Extract the (x, y) coordinate from the center of the cell holding the provided text.  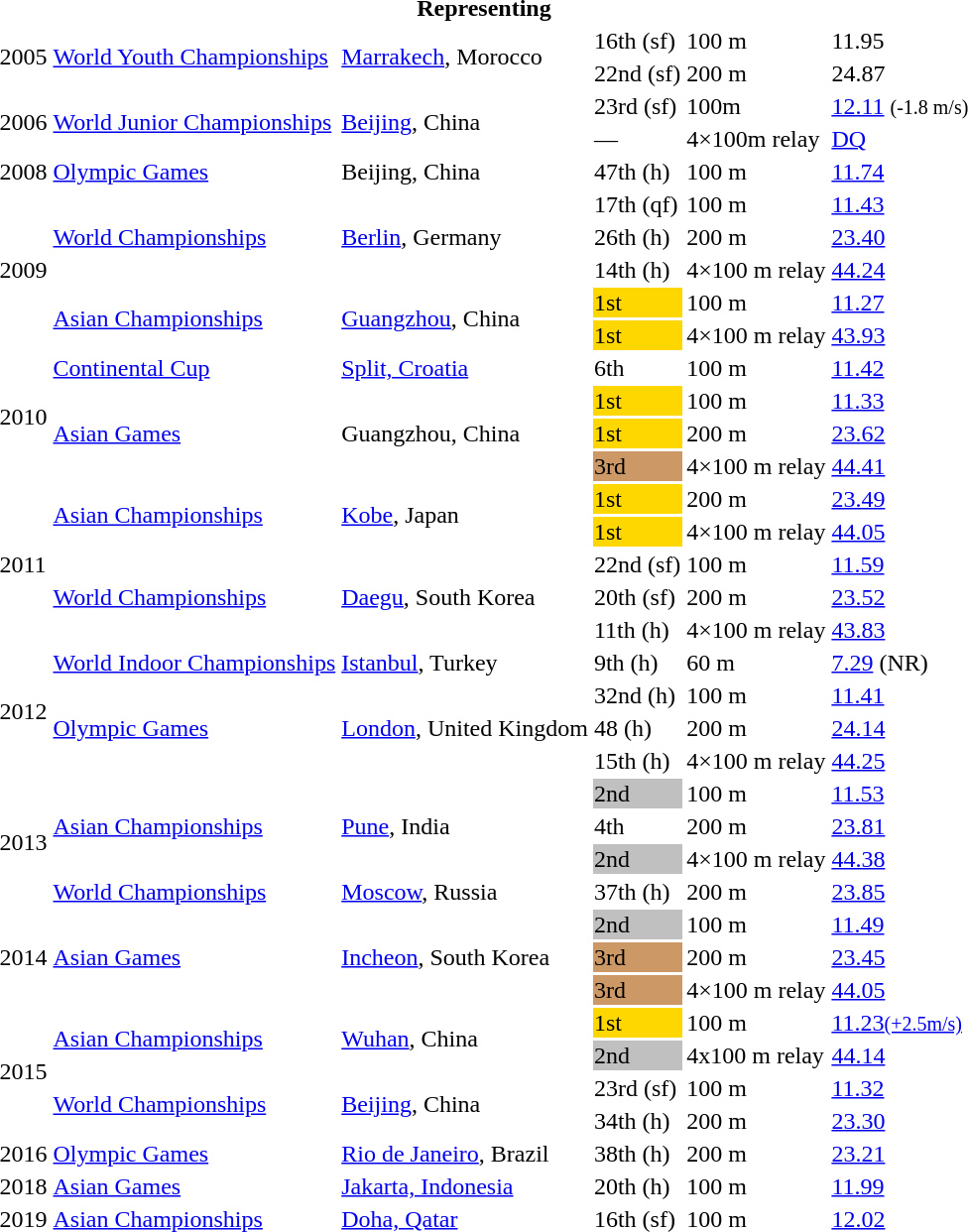
Pune, India (465, 826)
20th (h) (637, 1186)
4×100m relay (756, 139)
100m (756, 106)
48 (h) (637, 728)
20th (sf) (637, 597)
World Junior Championships (194, 123)
Incheon, South Korea (465, 957)
London, United Kingdom (465, 728)
38th (h) (637, 1154)
37th (h) (637, 892)
9th (h) (637, 663)
Istanbul, Turkey (465, 663)
60 m (756, 663)
Daegu, South Korea (465, 597)
World Indoor Championships (194, 663)
6th (637, 368)
32nd (h) (637, 695)
Marrakech, Morocco (465, 58)
47th (h) (637, 172)
17th (qf) (637, 204)
Moscow, Russia (465, 892)
15th (h) (637, 761)
11th (h) (637, 630)
34th (h) (637, 1121)
4x100 m relay (756, 1055)
14th (h) (637, 270)
Berlin, Germany (465, 237)
Split, Croatia (465, 368)
26th (h) (637, 237)
4th (637, 826)
16th (sf) (637, 41)
Kobe, Japan (465, 516)
World Youth Championships (194, 58)
— (637, 139)
Jakarta, Indonesia (465, 1186)
Continental Cup (194, 368)
Rio de Janeiro, Brazil (465, 1154)
Wuhan, China (465, 1040)
